Provide the (X, Y) coordinate of the cell's center where the given text is located.  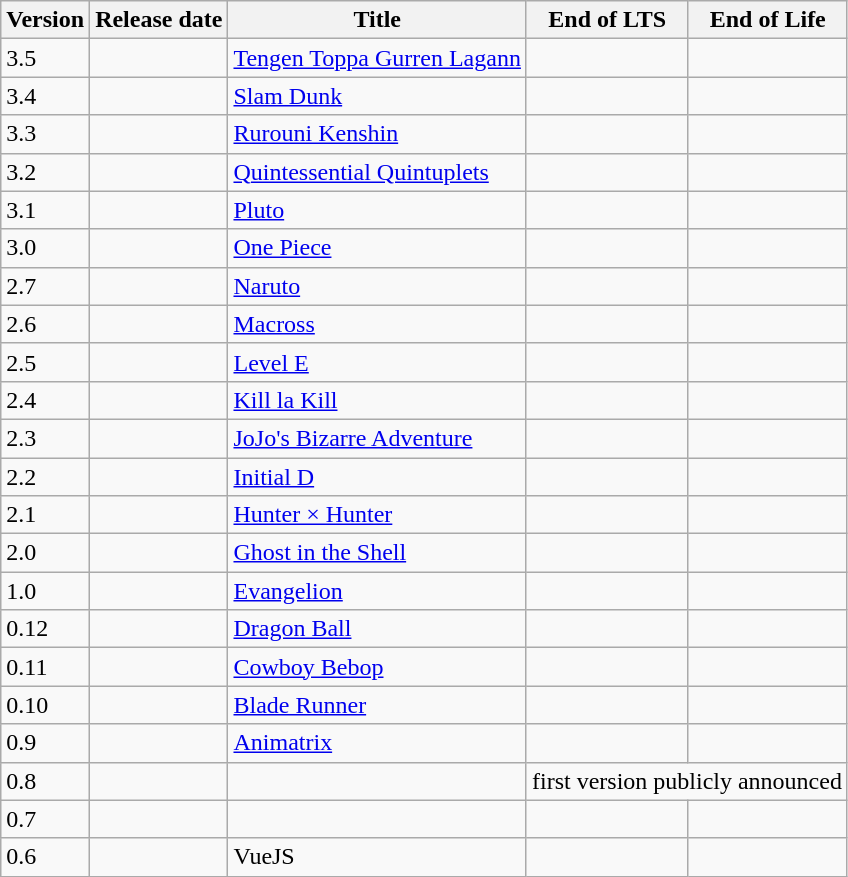
Rurouni Kenshin (377, 134)
2.2 (46, 477)
Version (46, 20)
Quintessential Quintuplets (377, 172)
End of Life (768, 20)
first version publicly announced (686, 781)
3.5 (46, 58)
0.10 (46, 705)
0.6 (46, 857)
2.6 (46, 324)
Pluto (377, 210)
3.1 (46, 210)
2.4 (46, 400)
2.1 (46, 515)
Level E (377, 362)
0.9 (46, 743)
0.7 (46, 819)
VueJS (377, 857)
2.3 (46, 438)
2.7 (46, 286)
2.5 (46, 362)
3.2 (46, 172)
0.11 (46, 667)
Kill la Kill (377, 400)
0.8 (46, 781)
Blade Runner (377, 705)
1.0 (46, 591)
3.4 (46, 96)
End of LTS (607, 20)
Title (377, 20)
3.0 (46, 248)
Cowboy Bebop (377, 667)
Slam Dunk (377, 96)
JoJo's Bizarre Adventure (377, 438)
One Piece (377, 248)
3.3 (46, 134)
Dragon Ball (377, 629)
2.0 (46, 553)
0.12 (46, 629)
Hunter × Hunter (377, 515)
Naruto (377, 286)
Release date (159, 20)
Macross (377, 324)
Evangelion (377, 591)
Initial D (377, 477)
Ghost in the Shell (377, 553)
Tengen Toppa Gurren Lagann (377, 58)
Animatrix (377, 743)
